Find where the given text appears and provide that cell's center as [X, Y] coordinate. 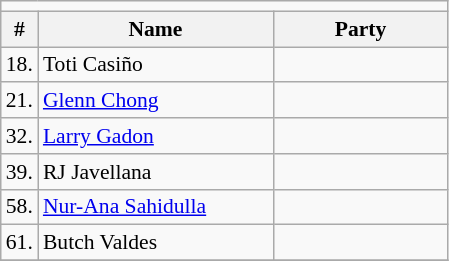
61. [20, 243]
18. [20, 65]
Toti Casiño [156, 65]
Butch Valdes [156, 243]
58. [20, 207]
Party [360, 29]
Glenn Chong [156, 101]
21. [20, 101]
32. [20, 136]
Nur-Ana Sahidulla [156, 207]
# [20, 29]
Name [156, 29]
RJ Javellana [156, 172]
Larry Gadon [156, 136]
39. [20, 172]
